Identify which cell holds the provided text, then report its [x, y] central coordinate. 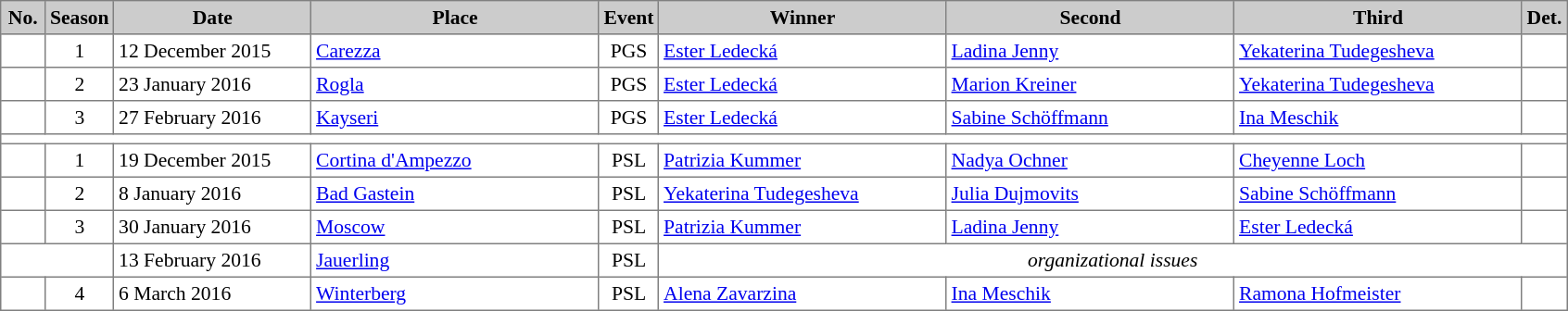
Third [1378, 18]
Season [80, 18]
Event [628, 18]
12 December 2015 [213, 51]
27 February 2016 [213, 118]
Second [1090, 18]
Alena Zavarzina [803, 293]
6 March 2016 [213, 293]
Jauerling [455, 260]
Cheyenne Loch [1378, 160]
Det. [1544, 18]
Winterberg [455, 293]
Marion Kreiner [1090, 84]
Moscow [455, 227]
Ramona Hofmeister [1378, 293]
Winner [803, 18]
organizational issues [1113, 260]
No. [23, 18]
Place [455, 18]
Rogla [455, 84]
Kayseri [455, 118]
23 January 2016 [213, 84]
Cortina d'Ampezzo [455, 160]
13 February 2016 [213, 260]
8 January 2016 [213, 193]
4 [80, 293]
Bad Gastein [455, 193]
Nadya Ochner [1090, 160]
Carezza [455, 51]
Date [213, 18]
19 December 2015 [213, 160]
Julia Dujmovits [1090, 193]
30 January 2016 [213, 227]
